Return (X, Y) of the center of cell containing provided text 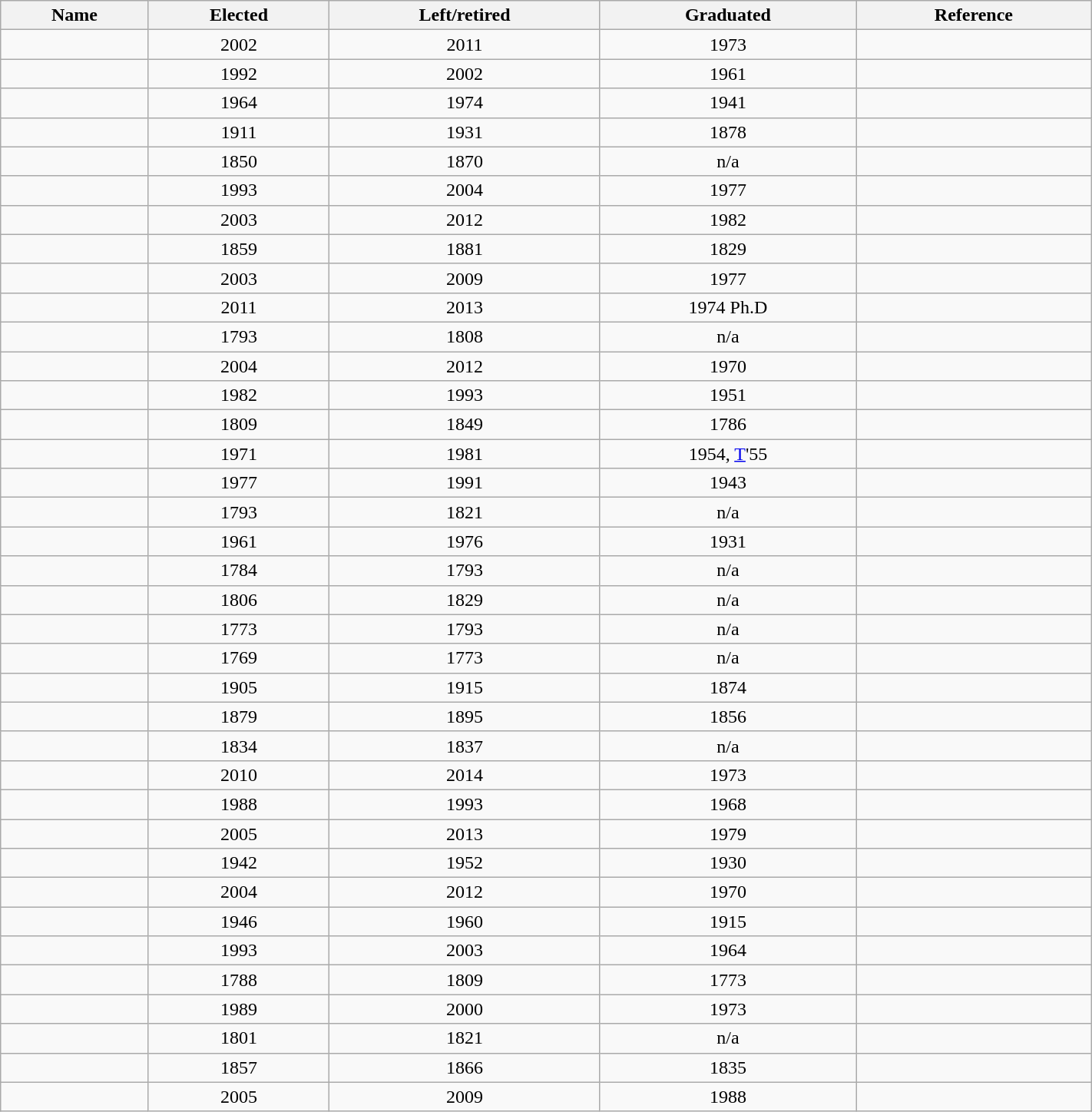
1941 (728, 103)
Graduated (728, 15)
1788 (239, 980)
1856 (728, 717)
1870 (465, 161)
1806 (239, 600)
1859 (239, 249)
1979 (728, 833)
1930 (728, 863)
1874 (728, 687)
1801 (239, 1038)
1850 (239, 161)
1992 (239, 74)
1786 (728, 425)
Reference (974, 15)
1866 (465, 1067)
Elected (239, 15)
2000 (465, 1009)
1835 (728, 1067)
1989 (239, 1009)
1905 (239, 687)
1837 (465, 746)
1968 (728, 804)
2010 (239, 775)
1954, T'55 (728, 454)
1784 (239, 571)
1881 (465, 249)
1951 (728, 395)
1991 (465, 483)
1769 (239, 658)
Name (74, 15)
1952 (465, 863)
1878 (728, 132)
1981 (465, 454)
1911 (239, 132)
1879 (239, 717)
1942 (239, 863)
1943 (728, 483)
Left/retired (465, 15)
1895 (465, 717)
1808 (465, 336)
2014 (465, 775)
1960 (465, 922)
1976 (465, 541)
1946 (239, 922)
1849 (465, 425)
1857 (239, 1067)
1974 (465, 103)
1974 Ph.D (728, 307)
1971 (239, 454)
1834 (239, 746)
